Scan for the cell matching the given text and deliver its [X, Y] coordinate at center. 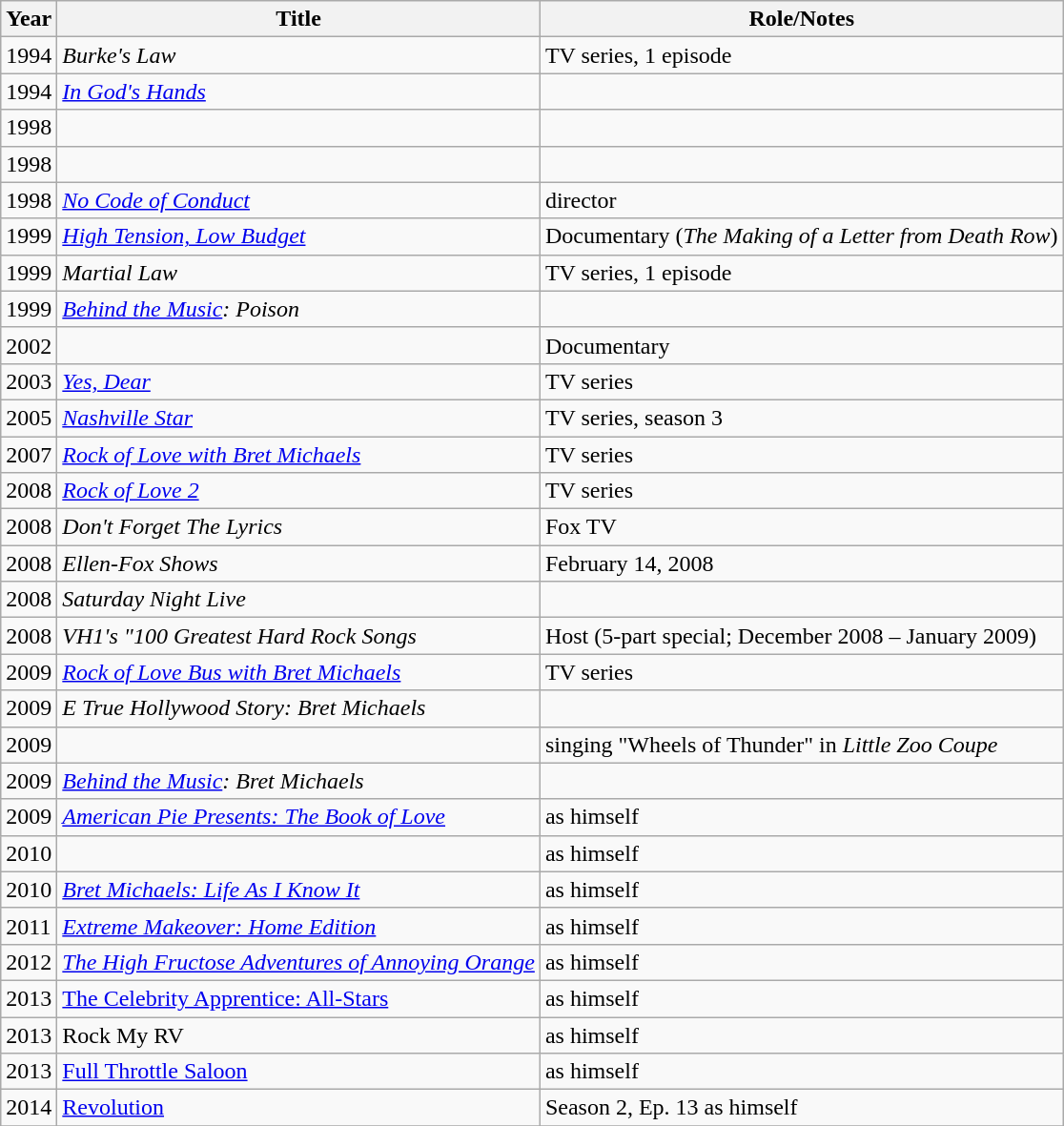
High Tension, Low Budget [299, 236]
Ellen-Fox Shows [299, 563]
Saturday Night Live [299, 600]
2005 [29, 418]
Yes, Dear [299, 381]
2011 [29, 926]
American Pie Presents: The Book of Love [299, 817]
Bret Michaels: Life As I Know It [299, 890]
VH1's "100 Greatest Hard Rock Songs [299, 636]
Full Throttle Saloon [299, 1072]
Revolution [299, 1108]
Don't Forget The Lyrics [299, 527]
2003 [29, 381]
2002 [29, 345]
2007 [29, 455]
Host (5-part special; December 2008 – January 2009) [801, 636]
The Celebrity Apprentice: All-Stars [299, 998]
Title [299, 19]
Rock of Love 2 [299, 491]
February 14, 2008 [801, 563]
Role/Notes [801, 19]
Nashville Star [299, 418]
No Code of Conduct [299, 200]
Year [29, 19]
Burke's Law [299, 55]
singing "Wheels of Thunder" in Little Zoo Coupe [801, 745]
Martial Law [299, 273]
Rock My RV [299, 1034]
The High Fructose Adventures of Annoying Orange [299, 962]
director [801, 200]
Behind the Music: Poison [299, 309]
Behind the Music: Bret Michaels [299, 781]
2012 [29, 962]
Extreme Makeover: Home Edition [299, 926]
Rock of Love with Bret Michaels [299, 455]
Rock of Love Bus with Bret Michaels [299, 672]
TV series, season 3 [801, 418]
E True Hollywood Story: Bret Michaels [299, 708]
2014 [29, 1108]
Documentary (The Making of a Letter from Death Row) [801, 236]
Season 2, Ep. 13 as himself [801, 1108]
Documentary [801, 345]
In God's Hands [299, 92]
Fox TV [801, 527]
